Determine the [x, y] coordinate at the center of the cell enclosing the given text.  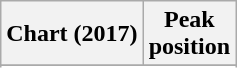
Peakposition [189, 34]
Chart (2017) [72, 34]
